Output the [X, Y] coordinate of the center of the cell containing the given text.  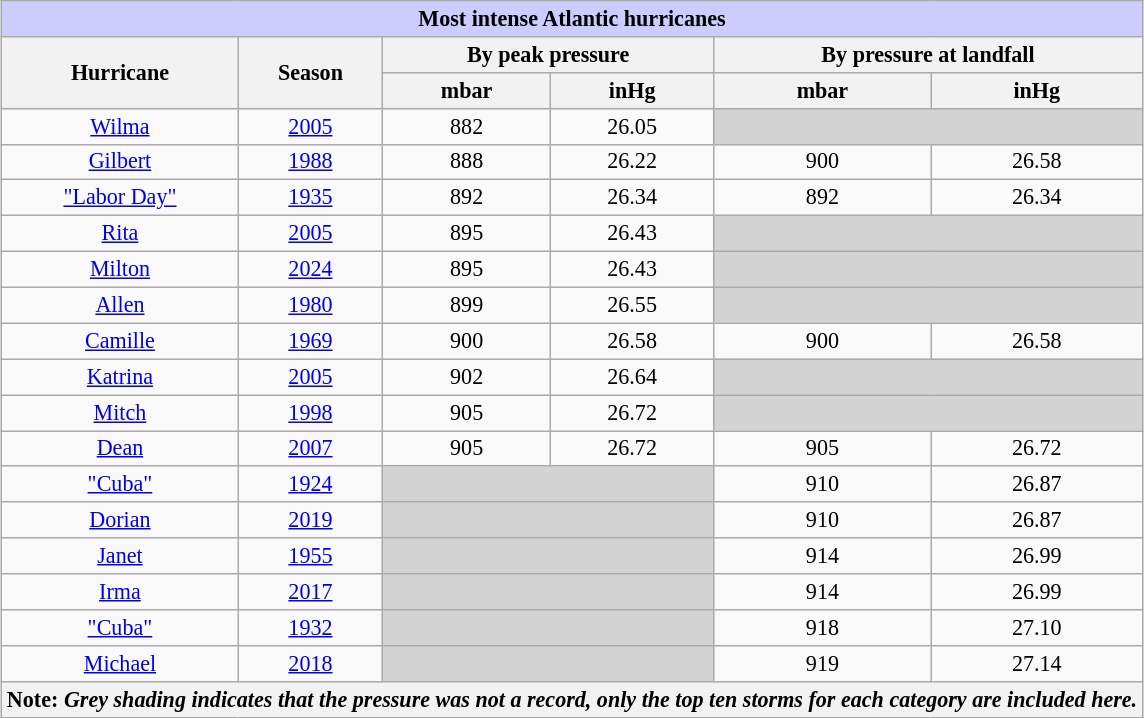
1955 [310, 556]
Katrina [120, 377]
Season [310, 73]
26.22 [632, 162]
Wilma [120, 126]
Allen [120, 305]
2019 [310, 520]
26.55 [632, 305]
919 [823, 663]
27.10 [1036, 628]
1969 [310, 341]
1998 [310, 413]
2024 [310, 269]
2018 [310, 663]
Hurricane [120, 73]
882 [467, 126]
Most intense Atlantic hurricanes [572, 19]
2017 [310, 592]
918 [823, 628]
Dorian [120, 520]
By pressure at landfall [928, 55]
By peak pressure [548, 55]
Camille [120, 341]
899 [467, 305]
27.14 [1036, 663]
1932 [310, 628]
26.05 [632, 126]
Milton [120, 269]
1924 [310, 484]
2007 [310, 448]
Mitch [120, 413]
26.64 [632, 377]
Gilbert [120, 162]
Rita [120, 234]
Janet [120, 556]
"Labor Day" [120, 198]
1935 [310, 198]
Irma [120, 592]
888 [467, 162]
1980 [310, 305]
Note: Grey shading indicates that the pressure was not a record, only the top ten storms for each category are included here. [572, 699]
902 [467, 377]
Dean [120, 448]
1988 [310, 162]
Michael [120, 663]
